Identify which cell holds the provided text, then report its [x, y] central coordinate. 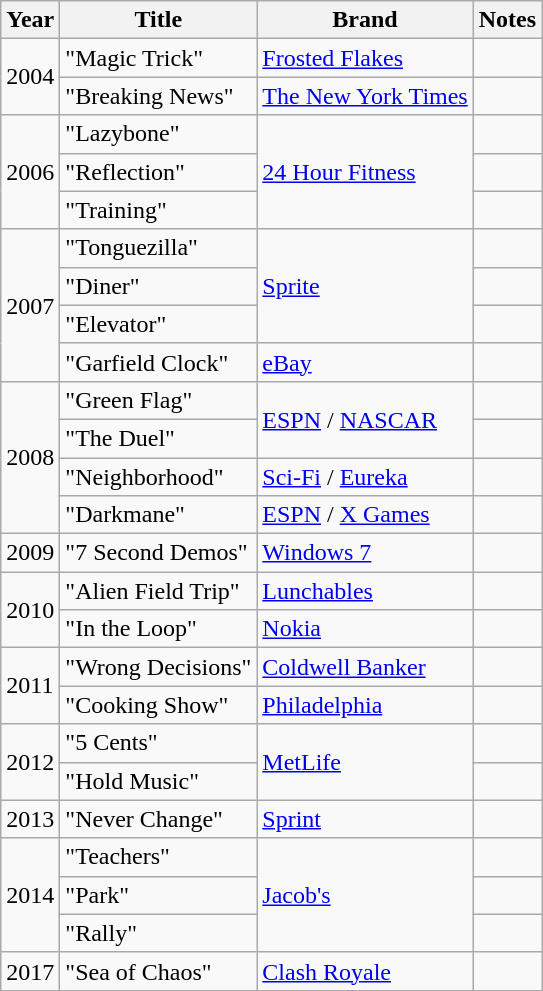
Notes [507, 20]
"Diner" [158, 286]
Sprint [365, 819]
"Teachers" [158, 857]
The New York Times [365, 96]
Windows 7 [365, 553]
"Lazybone" [158, 134]
Sprite [365, 286]
"Alien Field Trip" [158, 591]
"Hold Music" [158, 781]
Clash Royale [365, 971]
2014 [30, 895]
"Green Flag" [158, 400]
2010 [30, 610]
"The Duel" [158, 438]
Brand [365, 20]
2013 [30, 819]
"Magic Trick" [158, 58]
"In the Loop" [158, 629]
Frosted Flakes [365, 58]
"Elevator" [158, 324]
Jacob's [365, 895]
"7 Second Demos" [158, 553]
ESPN / X Games [365, 515]
"Never Change" [158, 819]
2004 [30, 77]
"Wrong Decisions" [158, 667]
MetLife [365, 762]
"Park" [158, 895]
"Sea of Chaos" [158, 971]
"Training" [158, 210]
Year [30, 20]
2012 [30, 762]
2007 [30, 305]
ESPN / NASCAR [365, 419]
24 Hour Fitness [365, 172]
"Tonguezilla" [158, 248]
"Garfield Clock" [158, 362]
Sci-Fi / Eureka [365, 477]
Lunchables [365, 591]
Philadelphia [365, 705]
"Breaking News" [158, 96]
"Cooking Show" [158, 705]
"Rally" [158, 933]
"Darkmane" [158, 515]
"Neighborhood" [158, 477]
eBay [365, 362]
2009 [30, 553]
2006 [30, 172]
2017 [30, 971]
2011 [30, 686]
Title [158, 20]
Nokia [365, 629]
"5 Cents" [158, 743]
2008 [30, 457]
Coldwell Banker [365, 667]
"Reflection" [158, 172]
